For the text-containing cell, return its midpoint in (X, Y) coordinate format. 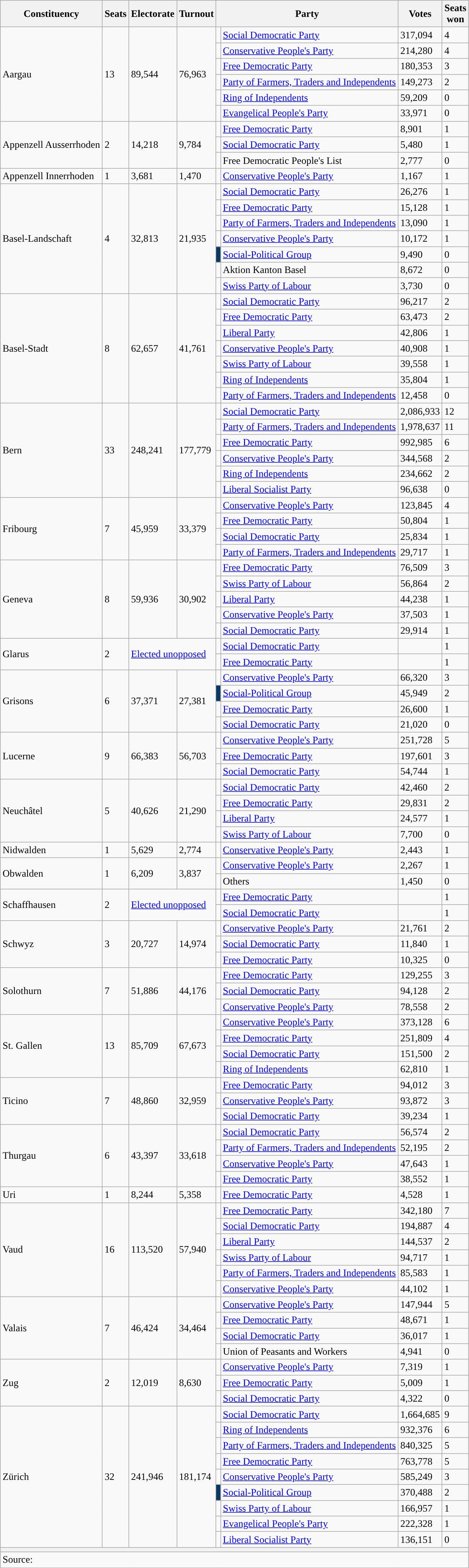
149,273 (420, 82)
8,244 (153, 1195)
Aktion Kanton Basel (310, 270)
62,810 (420, 1069)
Solothurn (51, 991)
4,941 (420, 1351)
78,558 (420, 1007)
Schwyz (51, 944)
Constituency (51, 14)
3,837 (196, 873)
370,488 (420, 1493)
129,255 (420, 975)
47,643 (420, 1163)
248,241 (153, 450)
Party (307, 14)
932,376 (420, 1430)
197,601 (420, 756)
Ticino (51, 1101)
123,845 (420, 505)
45,949 (420, 693)
2,443 (420, 850)
12,458 (420, 395)
96,217 (420, 301)
29,717 (420, 552)
12 (455, 411)
66,383 (153, 756)
1,450 (420, 881)
21,761 (420, 928)
67,673 (196, 1046)
Lucerne (51, 756)
30,902 (196, 599)
44,238 (420, 599)
5,009 (420, 1383)
85,709 (153, 1046)
Uri (51, 1195)
94,128 (420, 991)
Votes (420, 14)
42,806 (420, 333)
56,574 (420, 1132)
34,464 (196, 1328)
Appenzell Innerrhoden (51, 176)
62,657 (153, 348)
763,778 (420, 1461)
Vaud (51, 1249)
Valais (51, 1328)
54,744 (420, 772)
222,328 (420, 1524)
4,528 (420, 1195)
Bern (51, 450)
9,490 (420, 254)
36,017 (420, 1336)
1,978,637 (420, 427)
29,914 (420, 630)
40,908 (420, 348)
21,935 (196, 238)
1,167 (420, 176)
214,280 (420, 51)
9,784 (196, 145)
Fribourg (51, 529)
44,102 (420, 1289)
57,940 (196, 1249)
251,728 (420, 740)
56,864 (420, 583)
40,626 (153, 811)
45,959 (153, 529)
76,963 (196, 74)
136,151 (420, 1540)
20,727 (153, 944)
Aargau (51, 74)
2,086,933 (420, 411)
39,234 (420, 1116)
42,460 (420, 787)
Free Democratic People's List (310, 160)
93,872 (420, 1101)
Nidwalden (51, 850)
1,664,685 (420, 1414)
Appenzell Ausserrhoden (51, 145)
33,618 (196, 1155)
43,397 (153, 1155)
Thurgau (51, 1155)
35,804 (420, 380)
144,537 (420, 1242)
63,473 (420, 317)
5,480 (420, 145)
Obwalden (51, 873)
Neuchâtel (51, 811)
14,218 (153, 145)
12,019 (153, 1383)
Grisons (51, 701)
344,568 (420, 458)
Turnout (196, 14)
29,831 (420, 803)
94,717 (420, 1258)
3,730 (420, 286)
Geneva (51, 599)
14,974 (196, 944)
Others (310, 881)
4,322 (420, 1398)
Source: (235, 1560)
5,358 (196, 1195)
15,128 (420, 207)
44,176 (196, 991)
26,276 (420, 191)
32,959 (196, 1101)
Basel-Stadt (51, 348)
16 (115, 1249)
8,901 (420, 129)
10,172 (420, 239)
26,600 (420, 709)
48,860 (153, 1101)
2,774 (196, 850)
7,700 (420, 834)
94,012 (420, 1085)
181,174 (196, 1477)
37,371 (153, 701)
25,834 (420, 537)
113,520 (153, 1249)
56,703 (196, 756)
27,381 (196, 701)
Zürich (51, 1477)
Electorate (153, 14)
59,209 (420, 98)
585,249 (420, 1477)
Basel-Landschaft (51, 238)
147,944 (420, 1304)
33 (115, 450)
234,662 (420, 474)
5,629 (153, 850)
3,681 (153, 176)
21,290 (196, 811)
32 (115, 1477)
177,779 (196, 450)
251,809 (420, 1038)
11 (455, 427)
33,379 (196, 529)
48,671 (420, 1320)
241,946 (153, 1477)
37,503 (420, 615)
50,804 (420, 521)
Schaffhausen (51, 905)
7,319 (420, 1367)
166,957 (420, 1508)
317,094 (420, 35)
2,267 (420, 866)
51,886 (153, 991)
38,552 (420, 1179)
96,638 (420, 490)
St. Gallen (51, 1046)
46,424 (153, 1328)
33,971 (420, 113)
Zug (51, 1383)
21,020 (420, 725)
151,500 (420, 1054)
373,128 (420, 1022)
11,840 (420, 944)
Seatswon (455, 14)
85,583 (420, 1273)
342,180 (420, 1210)
10,325 (420, 960)
59,936 (153, 599)
8,630 (196, 1383)
194,887 (420, 1226)
66,320 (420, 677)
992,985 (420, 442)
Seats (115, 14)
2,777 (420, 160)
39,558 (420, 364)
89,544 (153, 74)
41,761 (196, 348)
32,813 (153, 238)
Union of Peasants and Workers (310, 1351)
76,509 (420, 568)
840,325 (420, 1445)
6,209 (153, 873)
8,672 (420, 270)
13,090 (420, 223)
Glarus (51, 654)
52,195 (420, 1148)
24,577 (420, 819)
180,353 (420, 66)
1,470 (196, 176)
